Detect which cell encompasses the target text, then output its [x, y] center coordinate. 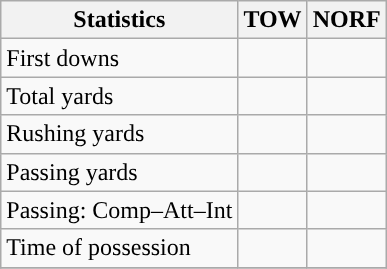
Passing: Comp–Att–Int [120, 210]
Total yards [120, 96]
Statistics [120, 20]
Rushing yards [120, 134]
First downs [120, 58]
Passing yards [120, 172]
NORF [346, 20]
TOW [272, 20]
Time of possession [120, 248]
